Detect which cell encompasses the target text, then output its (X, Y) center coordinate. 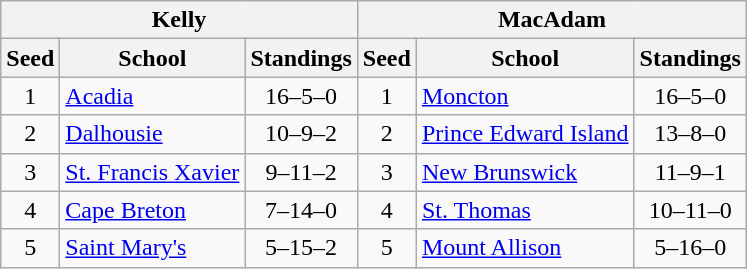
10–11–0 (690, 210)
Saint Mary's (152, 248)
13–8–0 (690, 134)
St. Thomas (525, 210)
Dalhousie (152, 134)
Moncton (525, 96)
5–16–0 (690, 248)
Acadia (152, 96)
9–11–2 (301, 172)
11–9–1 (690, 172)
New Brunswick (525, 172)
10–9–2 (301, 134)
Cape Breton (152, 210)
MacAdam (552, 20)
Mount Allison (525, 248)
Prince Edward Island (525, 134)
7–14–0 (301, 210)
5–15–2 (301, 248)
Kelly (180, 20)
St. Francis Xavier (152, 172)
